Search for the cell housing the specified text and yield its (x, y) center coordinate. 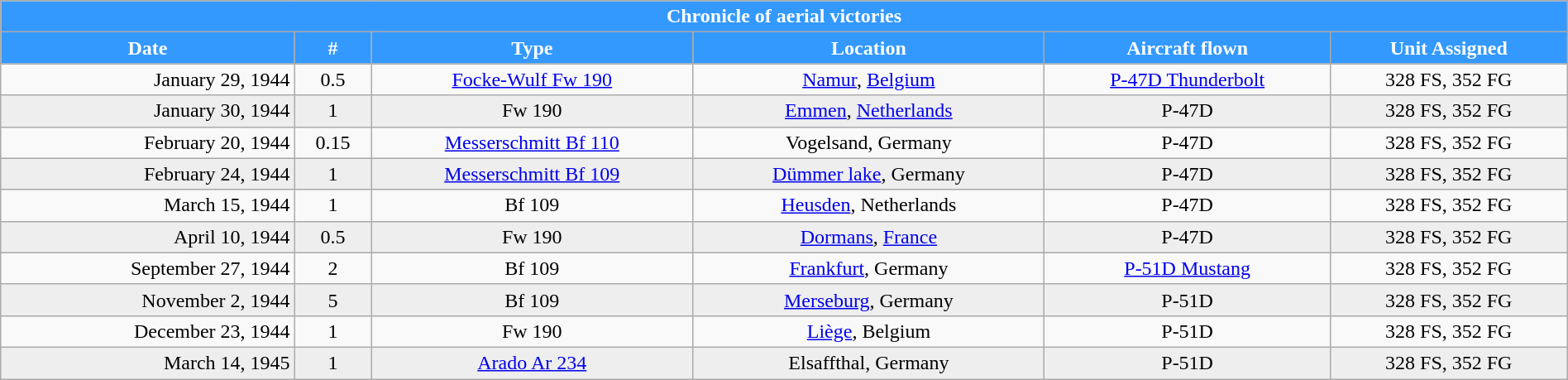
Arado Ar 234 (533, 363)
April 10, 1944 (147, 237)
January 29, 1944 (147, 79)
Dümmer lake, Germany (868, 174)
0.15 (332, 142)
September 27, 1944 (147, 268)
Focke-Wulf Fw 190 (533, 79)
P-51D Mustang (1188, 268)
Location (868, 48)
Elsaffthal, Germany (868, 363)
5 (332, 300)
Merseburg, Germany (868, 300)
P-47D Thunderbolt (1188, 79)
Type (533, 48)
# (332, 48)
March 14, 1945 (147, 363)
Namur, Belgium (868, 79)
Aircraft flown (1188, 48)
January 30, 1944 (147, 111)
Liège, Belgium (868, 331)
March 15, 1944 (147, 205)
Vogelsand, Germany (868, 142)
Messerschmitt Bf 109 (533, 174)
2 (332, 268)
Emmen, Netherlands (868, 111)
Unit Assigned (1449, 48)
Date (147, 48)
Dormans, France (868, 237)
Frankfurt, Germany (868, 268)
December 23, 1944 (147, 331)
February 20, 1944 (147, 142)
November 2, 1944 (147, 300)
February 24, 1944 (147, 174)
Chronicle of aerial victories (784, 17)
Messerschmitt Bf 110 (533, 142)
Heusden, Netherlands (868, 205)
